Return [X, Y] of the center of cell containing provided text 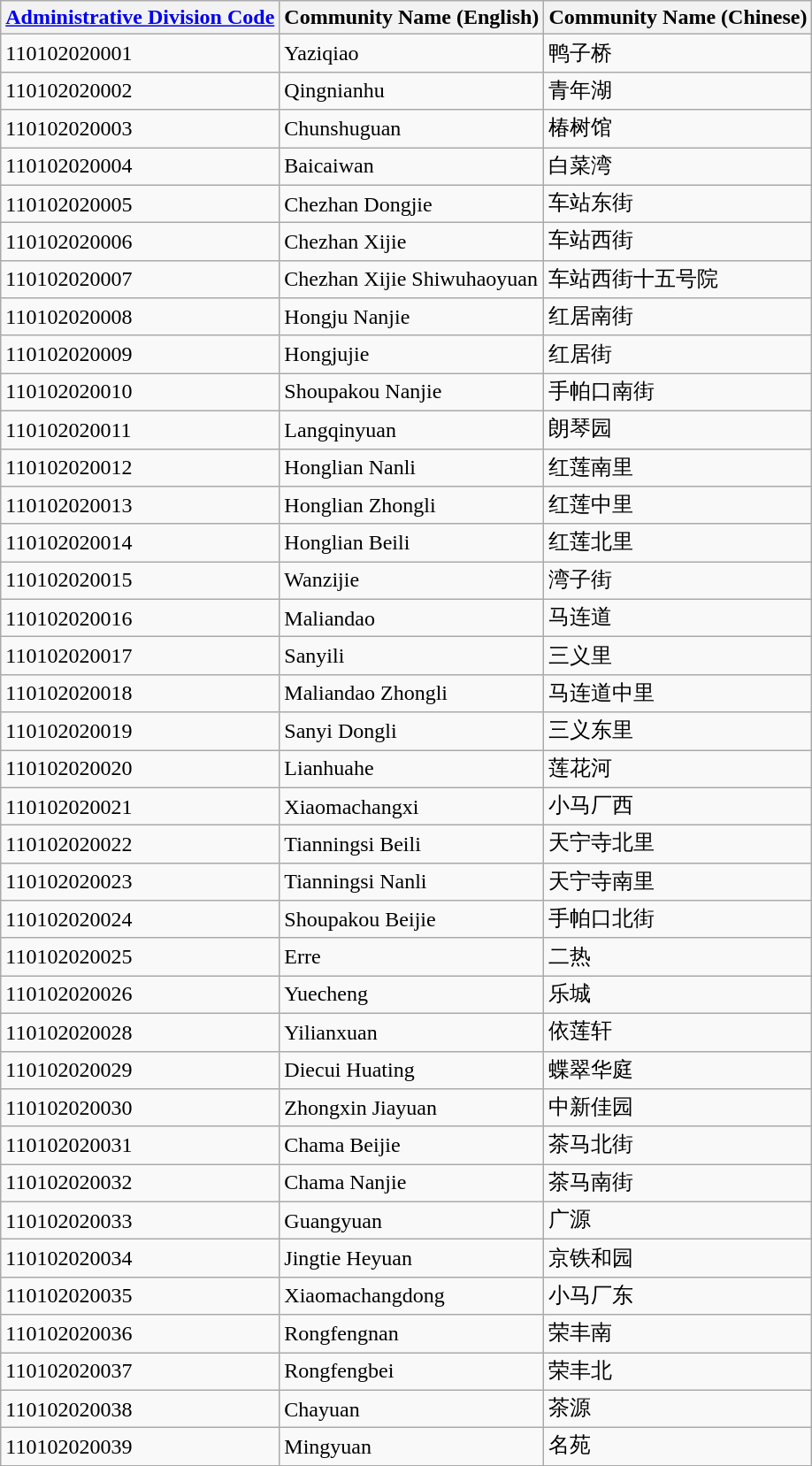
110102020004 [140, 166]
110102020034 [140, 1258]
Mingyuan [412, 1447]
荣丰南 [678, 1334]
110102020023 [140, 881]
Diecui Huating [412, 1071]
车站西街 [678, 242]
湾子街 [678, 580]
天宁寺南里 [678, 881]
110102020006 [140, 242]
Xiaomachangxi [412, 807]
Jingtie Heyuan [412, 1258]
110102020026 [140, 994]
二热 [678, 957]
名苑 [678, 1447]
白菜湾 [678, 166]
茶马南街 [678, 1184]
Hongjujie [412, 354]
Chama Nanjie [412, 1184]
京铁和园 [678, 1258]
红居南街 [678, 317]
110102020035 [140, 1295]
椿树馆 [678, 129]
Community Name (Chinese) [678, 18]
手帕口南街 [678, 393]
Honglian Zhongli [412, 506]
Sanyili [412, 656]
Tianningsi Beili [412, 844]
莲花河 [678, 770]
Zhongxin Jiayuan [412, 1108]
Honglian Beili [412, 543]
110102020001 [140, 53]
Qingnianhu [412, 90]
荣丰北 [678, 1371]
鸭子桥 [678, 53]
110102020036 [140, 1334]
Maliandao [412, 618]
青年湖 [678, 90]
蝶翠华庭 [678, 1071]
Chezhan Xijie Shiwuhaoyuan [412, 280]
Chezhan Xijie [412, 242]
110102020012 [140, 467]
110102020021 [140, 807]
110102020024 [140, 920]
Administrative Division Code [140, 18]
Community Name (English) [412, 18]
小马厂西 [678, 807]
Chayuan [412, 1408]
红莲中里 [678, 506]
Sanyi Dongli [412, 731]
Erre [412, 957]
朗琴园 [678, 430]
110102020037 [140, 1371]
Yilianxuan [412, 1032]
110102020017 [140, 656]
Shoupakou Nanjie [412, 393]
茶马北街 [678, 1145]
Baicaiwan [412, 166]
Rongfengbei [412, 1371]
110102020013 [140, 506]
110102020039 [140, 1447]
110102020014 [140, 543]
依莲轩 [678, 1032]
Wanzijie [412, 580]
Lianhuahe [412, 770]
Honglian Nanli [412, 467]
110102020005 [140, 203]
车站东街 [678, 203]
Xiaomachangdong [412, 1295]
110102020020 [140, 770]
110102020018 [140, 694]
三义里 [678, 656]
红莲南里 [678, 467]
110102020008 [140, 317]
110102020011 [140, 430]
乐城 [678, 994]
中新佳园 [678, 1108]
手帕口北街 [678, 920]
110102020002 [140, 90]
Yuecheng [412, 994]
110102020015 [140, 580]
车站西街十五号院 [678, 280]
110102020032 [140, 1184]
马连道中里 [678, 694]
红莲北里 [678, 543]
110102020009 [140, 354]
110102020007 [140, 280]
Chama Beijie [412, 1145]
红居街 [678, 354]
110102020022 [140, 844]
广源 [678, 1221]
Rongfengnan [412, 1334]
110102020010 [140, 393]
110102020016 [140, 618]
Maliandao Zhongli [412, 694]
110102020019 [140, 731]
110102020025 [140, 957]
Guangyuan [412, 1221]
马连道 [678, 618]
110102020003 [140, 129]
天宁寺北里 [678, 844]
小马厂东 [678, 1295]
Tianningsi Nanli [412, 881]
Chunshuguan [412, 129]
Chezhan Dongjie [412, 203]
Yaziqiao [412, 53]
Shoupakou Beijie [412, 920]
110102020038 [140, 1408]
茶源 [678, 1408]
Langqinyuan [412, 430]
110102020031 [140, 1145]
110102020033 [140, 1221]
110102020028 [140, 1032]
三义东里 [678, 731]
Hongju Nanjie [412, 317]
110102020030 [140, 1108]
110102020029 [140, 1071]
